Output the (x, y) coordinate of the center of the cell containing the given text.  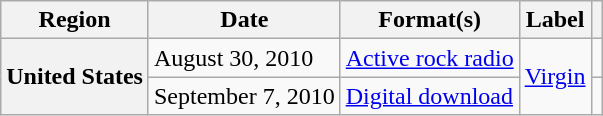
August 30, 2010 (244, 58)
United States (75, 77)
Active rock radio (430, 58)
Format(s) (430, 20)
Label (555, 20)
Region (75, 20)
Digital download (430, 96)
Virgin (555, 77)
September 7, 2010 (244, 96)
Date (244, 20)
